Identify which cell holds the provided text, then report its [x, y] central coordinate. 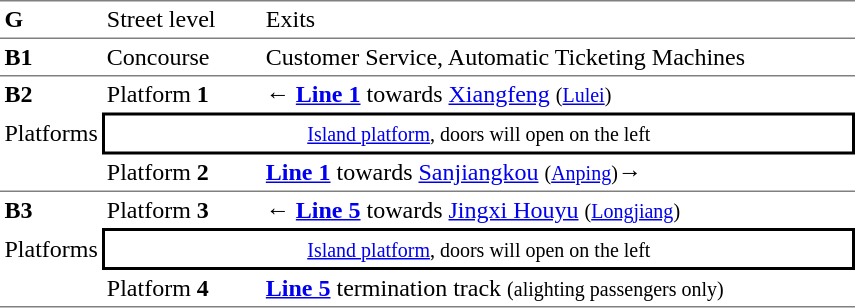
Platform 2 [182, 173]
Concourse [182, 58]
Customer Service, Automatic Ticketing Machines [558, 58]
B2 [51, 94]
Platform 3 [182, 210]
Platform 4 [182, 289]
B1 [51, 58]
← Line 1 towards Xiangfeng (Lulei) [558, 94]
Line 1 towards Sanjiangkou (Anping)→ [558, 173]
Street level [182, 19]
Line 5 termination track (alighting passengers only) [558, 289]
B3 [51, 210]
← Line 5 towards Jingxi Houyu (Longjiang) [558, 210]
G [51, 19]
Exits [558, 19]
Platform 1 [182, 94]
